Locate the cell with the specified text and output its [X, Y] center coordinate. 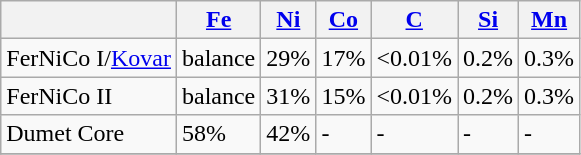
15% [344, 96]
31% [288, 96]
Co [344, 20]
FerNiCo I/Kovar [89, 58]
58% [218, 134]
42% [288, 134]
Fe [218, 20]
Si [488, 20]
Dumet Core [89, 134]
29% [288, 58]
C [414, 20]
17% [344, 58]
FerNiCo II [89, 96]
Mn [550, 20]
Ni [288, 20]
